Return the (X, Y) coordinate for the center point of the cell that contains the specified text.  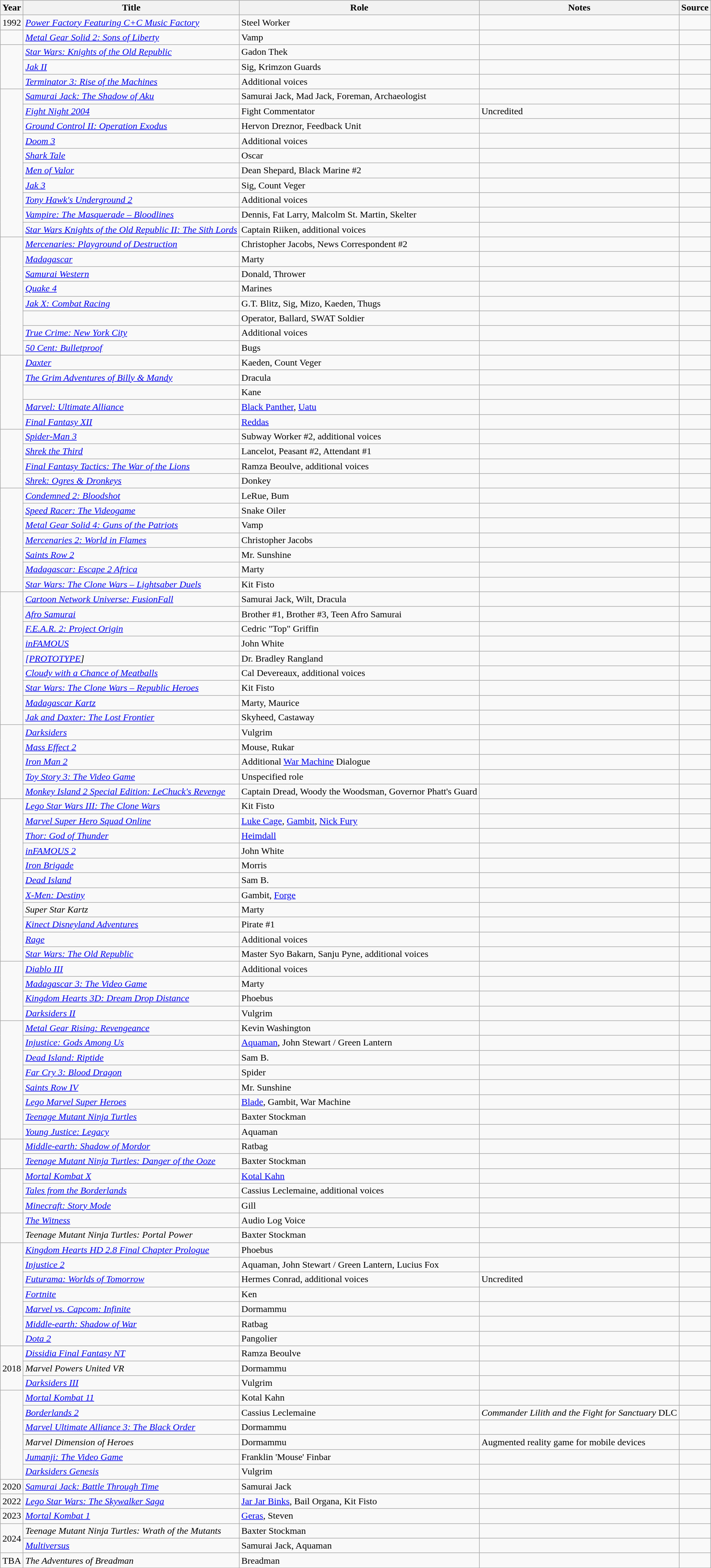
Reddas (359, 422)
LeRue, Bum (359, 496)
Tales from the Borderlands (131, 1191)
Young Justice: Legacy (131, 1132)
Samurai Jack: The Shadow of Aku (131, 96)
Ramza Beoulve, additional voices (359, 466)
Samurai Jack (359, 1486)
Lego Star Wars: The Skywalker Saga (131, 1501)
[PROTOTYPE] (131, 659)
Skyheed, Castaway (359, 718)
Madagascar Kartz (131, 703)
Hervon Dreznor, Feedback Unit (359, 126)
Metal Gear Solid 4: Guns of the Patriots (131, 525)
Power Factory Featuring C+C Music Factory (131, 23)
Luke Cage, Gambit, Nick Fury (359, 821)
Bugs (359, 348)
Marvel Ultimate Alliance 3: The Black Order (131, 1427)
Gambit, Forge (359, 895)
Monkey Island 2 Special Edition: LeChuck's Revenge (131, 791)
Men of Valor (131, 170)
Kingdom Hearts HD 2.8 Final Chapter Prologue (131, 1250)
Kaeden, Count Veger (359, 362)
Star Wars: Knights of the Old Republic (131, 52)
Spider (359, 1072)
Darksiders II (131, 1013)
Blade, Gambit, War Machine (359, 1102)
Notes (579, 8)
Dr. Bradley Rangland (359, 659)
Oscar (359, 155)
Breadman (359, 1560)
Dracula (359, 377)
Dennis, Fat Larry, Malcolm St. Martin, Skelter (359, 215)
Minecraft: Story Mode (131, 1206)
Lancelot, Peasant #2, Attendant #1 (359, 451)
Far Cry 3: Blood Dragon (131, 1072)
Pirate #1 (359, 925)
Star Wars: The Old Republic (131, 954)
Morris (359, 865)
Dead Island (131, 880)
Borderlands 2 (131, 1413)
Mercenaries: Playground of Destruction (131, 244)
G.T. Blitz, Sig, Mizo, Kaeden, Thugs (359, 303)
Sig, Krimzon Guards (359, 67)
Terminator 3: Rise of the Machines (131, 82)
Kane (359, 392)
Darksiders (131, 732)
Dota 2 (131, 1338)
Condemned 2: Bloodshot (131, 496)
Samurai Jack, Aquaman (359, 1545)
Sig, Count Veger (359, 185)
Marvel: Ultimate Alliance (131, 407)
Toy Story 3: The Video Game (131, 777)
Star Wars Knights of the Old Republic II: The Sith Lords (131, 230)
Shrek the Third (131, 451)
2020 (12, 1486)
Cartoon Network Universe: FusionFall (131, 599)
X-Men: Destiny (131, 895)
Middle-earth: Shadow of War (131, 1324)
Heimdall (359, 836)
Dean Shepard, Black Marine #2 (359, 170)
Vampire: The Masquerade – Bloodlines (131, 215)
Subway Worker #2, additional voices (359, 437)
Teenage Mutant Ninja Turtles: Danger of the Ooze (131, 1161)
Lego Marvel Super Heroes (131, 1102)
The Grim Adventures of Billy & Mandy (131, 377)
Gadon Thek (359, 52)
Teenage Mutant Ninja Turtles: Wrath of the Mutants (131, 1531)
Fight Night 2004 (131, 111)
Star Wars: The Clone Wars – Lightsaber Duels (131, 584)
Jak II (131, 67)
Mouse, Rukar (359, 747)
Multiversus (131, 1545)
Injustice 2 (131, 1265)
Teenage Mutant Ninja Turtles: Portal Power (131, 1235)
Madagascar (131, 259)
Samurai Western (131, 274)
Aquaman, John Stewart / Green Lantern, Lucius Fox (359, 1265)
Year (12, 8)
Christopher Jacobs (359, 540)
Cal Devereaux, additional voices (359, 673)
Jar Jar Binks, Bail Organa, Kit Fisto (359, 1501)
Mortal Kombat 1 (131, 1516)
F.E.A.R. 2: Project Origin (131, 629)
Diablo III (131, 969)
Gill (359, 1206)
The Adventures of Breadman (131, 1560)
Franklin 'Mouse' Finbar (359, 1457)
Thor: God of Thunder (131, 836)
Title (131, 8)
Saints Row 2 (131, 555)
Commander Lilith and the Fight for Sanctuary DLC (579, 1413)
Quake 4 (131, 289)
Iron Brigade (131, 865)
Captain Riiken, additional voices (359, 230)
Jak X: Combat Racing (131, 303)
Dead Island: Riptide (131, 1058)
Augmented reality game for mobile devices (579, 1442)
Metal Gear Solid 2: Sons of Liberty (131, 37)
Fight Commentator (359, 111)
Iron Man 2 (131, 762)
Lego Star Wars III: The Clone Wars (131, 806)
Marvel Powers United VR (131, 1368)
2018 (12, 1368)
Marvel Dimension of Heroes (131, 1442)
Injustice: Gods Among Us (131, 1043)
Samurai Jack, Wilt, Dracula (359, 599)
Aquaman, John Stewart / Green Lantern (359, 1043)
Samurai Jack, Mad Jack, Foreman, Archaeologist (359, 96)
Cedric "Top" Griffin (359, 629)
Geras, Steven (359, 1516)
Donkey (359, 481)
Ground Control II: Operation Exodus (131, 126)
Madagascar 3: The Video Game (131, 984)
Marvel vs. Capcom: Infinite (131, 1309)
Final Fantasy Tactics: The War of the Lions (131, 466)
1992 (12, 23)
Unspecified role (359, 777)
inFAMOUS (131, 643)
TBA (12, 1560)
Cloudy with a Chance of Meatballs (131, 673)
Steel Worker (359, 23)
inFAMOUS 2 (131, 850)
Additional War Machine Dialogue (359, 762)
Fortnite (131, 1294)
Kevin Washington (359, 1028)
Christopher Jacobs, News Correspondent #2 (359, 244)
Marvel Super Hero Squad Online (131, 821)
Master Syo Bakarn, Sanju Pyne, additional voices (359, 954)
Daxter (131, 362)
Shrek: Ogres & Dronkeys (131, 481)
Final Fantasy XII (131, 422)
Aquaman (359, 1132)
Operator, Ballard, SWAT Soldier (359, 318)
Marty, Maurice (359, 703)
Samurai Jack: Battle Through Time (131, 1486)
Snake Oiler (359, 510)
Mortal Kombat 11 (131, 1398)
Source (695, 8)
Middle-earth: Shadow of Mordor (131, 1146)
Mortal Kombat X (131, 1176)
Role (359, 8)
Super Star Kartz (131, 910)
Brother #1, Brother #3, Teen Afro Samurai (359, 614)
Dissidia Final Fantasy NT (131, 1353)
Jak 3 (131, 185)
Ken (359, 1294)
2024 (12, 1538)
Futurama: Worlds of Tomorrow (131, 1279)
Shark Tale (131, 155)
Kingdom Hearts 3D: Dream Drop Distance (131, 998)
Tony Hawk's Underground 2 (131, 200)
Jumanji: The Video Game (131, 1457)
Doom 3 (131, 141)
Pangolier (359, 1338)
The Witness (131, 1220)
Saints Row IV (131, 1087)
Darksiders Genesis (131, 1472)
Donald, Thrower (359, 274)
Jak and Daxter: The Lost Frontier (131, 718)
Marines (359, 289)
Captain Dread, Woody the Woodsman, Governor Phatt's Guard (359, 791)
Spider-Man 3 (131, 437)
Cassius Leclemaine, additional voices (359, 1191)
Madagascar: Escape 2 Africa (131, 570)
2022 (12, 1501)
Teenage Mutant Ninja Turtles (131, 1117)
Darksiders III (131, 1383)
2023 (12, 1516)
Cassius Leclemaine (359, 1413)
Hermes Conrad, additional voices (359, 1279)
Star Wars: The Clone Wars – Republic Heroes (131, 688)
Rage (131, 939)
Afro Samurai (131, 614)
50 Cent: Bulletproof (131, 348)
Ramza Beoulve (359, 1353)
True Crime: New York City (131, 333)
Black Panther, Uatu (359, 407)
Mercenaries 2: World in Flames (131, 540)
Kinect Disneyland Adventures (131, 925)
Audio Log Voice (359, 1220)
Mass Effect 2 (131, 747)
Metal Gear Rising: Revengeance (131, 1028)
Speed Racer: The Videogame (131, 510)
